Extract the [x, y] coordinate from the center of the cell holding the provided text.  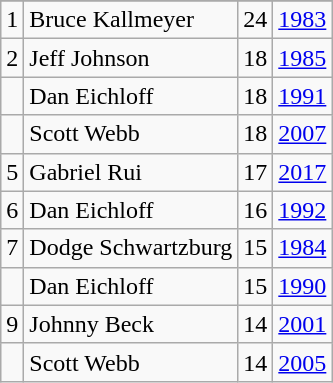
17 [256, 172]
1992 [302, 210]
Gabriel Rui [131, 172]
Johnny Beck [131, 324]
2007 [302, 134]
7 [12, 248]
2001 [302, 324]
Dodge Schwartzburg [131, 248]
Bruce Kallmeyer [131, 20]
6 [12, 210]
16 [256, 210]
Jeff Johnson [131, 58]
2 [12, 58]
2005 [302, 362]
9 [12, 324]
1 [12, 20]
24 [256, 20]
1985 [302, 58]
1983 [302, 20]
1984 [302, 248]
5 [12, 172]
1991 [302, 96]
1990 [302, 286]
2017 [302, 172]
